Capture the cell that displays the provided text and extract its [x, y] central coordinate. 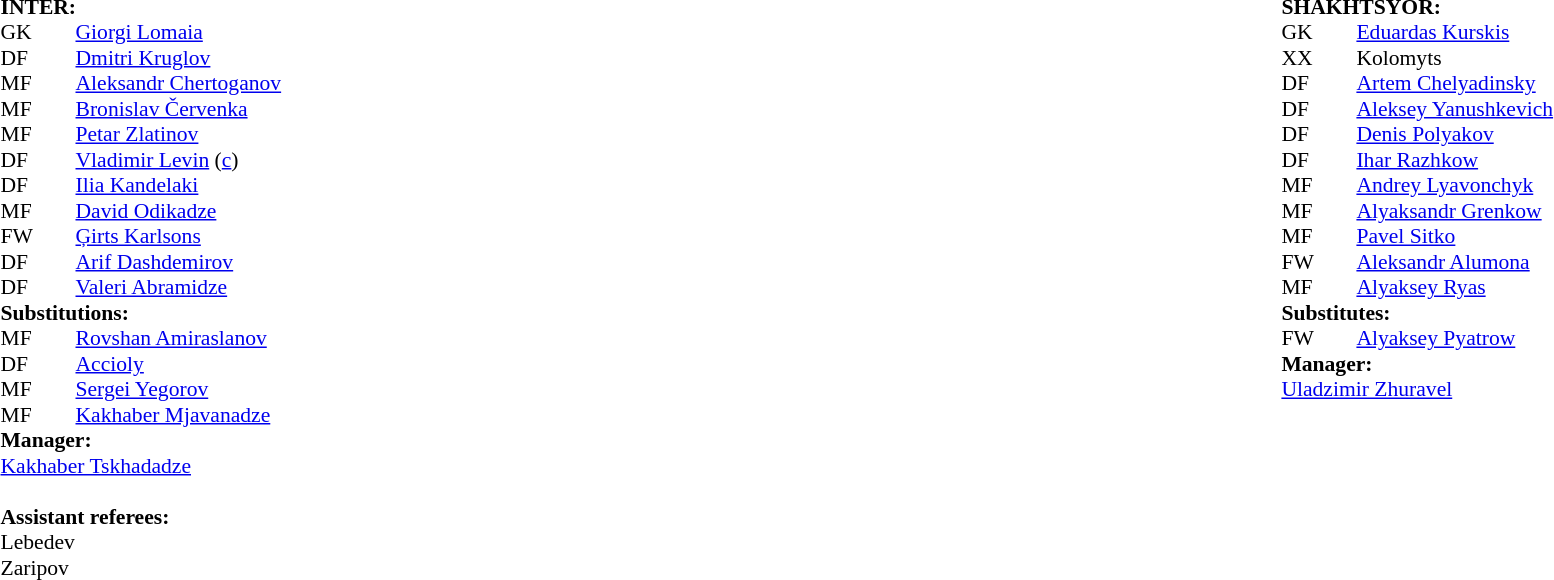
Dmitri Kruglov [179, 58]
Alyaksandr Grenkow [1454, 211]
Ilia Kandelaki [179, 185]
Alyaksey Pyatrow [1454, 339]
Giorgi Lomaia [179, 33]
Artem Chelyadinsky [1454, 83]
Kakhaber Mjavanadze [179, 415]
Kolomyts [1454, 58]
Alyaksey Ryas [1454, 287]
Valeri Abramidze [179, 287]
Andrey Lyavonchyk [1454, 185]
Pavel Sitko [1454, 237]
David Odikadze [179, 211]
XX [1300, 58]
Arif Dashdemirov [179, 262]
Ihar Razhkow [1454, 160]
Substitutions: [140, 313]
Aleksey Yanushkevich [1454, 109]
Ģirts Karlsons [179, 237]
Denis Polyakov [1454, 135]
Vladimir Levin (c) [179, 160]
Petar Zlatinov [179, 135]
Rovshan Amiraslanov [179, 339]
Uladzimir Zhuravel [1417, 389]
Aleksandr Alumona [1454, 262]
Sergei Yegorov [179, 389]
Accioly [179, 364]
Eduardas Kurskis [1454, 33]
Bronislav Červenka [179, 109]
Aleksandr Chertoganov [179, 83]
Substitutes: [1417, 313]
